Output the [X, Y] coordinate of the center of the cell containing the given text.  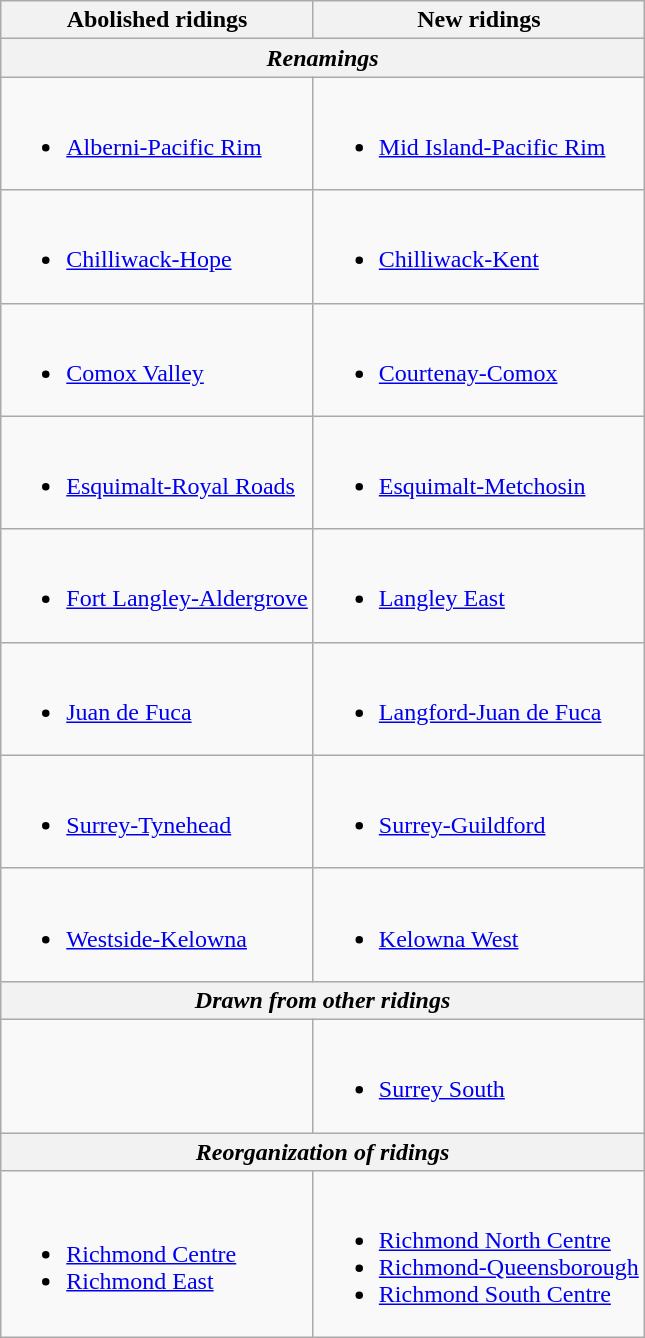
Langford-Juan de Fuca [478, 698]
Esquimalt-Metchosin [478, 472]
Langley East [478, 586]
Surrey-Guildford [478, 812]
Courtenay-Comox [478, 360]
Chilliwack-Kent [478, 246]
Renamings [323, 58]
New ridings [478, 20]
Chilliwack-Hope [158, 246]
Abolished ridings [158, 20]
Surrey South [478, 1076]
Comox Valley [158, 360]
Reorganization of ridings [323, 1151]
Alberni-Pacific Rim [158, 134]
Drawn from other ridings [323, 1000]
Kelowna West [478, 924]
Juan de Fuca [158, 698]
Richmond CentreRichmond East [158, 1254]
Surrey-Tynehead [158, 812]
Richmond North CentreRichmond-QueensboroughRichmond South Centre [478, 1254]
Esquimalt-Royal Roads [158, 472]
Mid Island-Pacific Rim [478, 134]
Fort Langley-Aldergrove [158, 586]
Westside-Kelowna [158, 924]
